Determine the (x, y) coordinate at the center of the cell enclosing the given text.  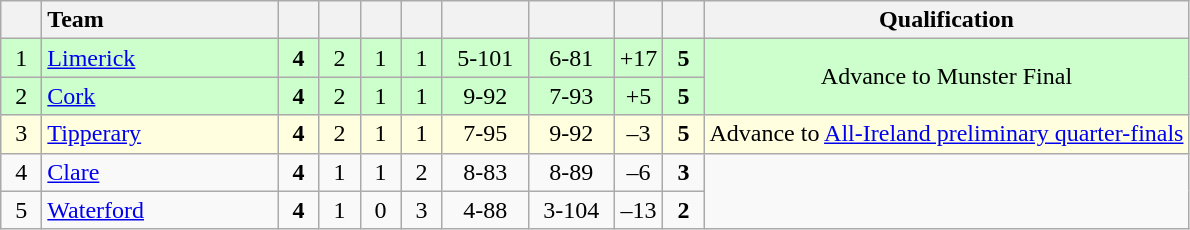
4-88 (485, 210)
Waterford (160, 210)
–3 (638, 134)
3-104 (571, 210)
7-95 (485, 134)
Advance to Munster Final (946, 77)
Cork (160, 96)
+5 (638, 96)
7-93 (571, 96)
5-101 (485, 58)
Limerick (160, 58)
8-83 (485, 172)
+17 (638, 58)
Qualification (946, 20)
8-89 (571, 172)
Team (160, 20)
Tipperary (160, 134)
6-81 (571, 58)
0 (380, 210)
Advance to All-Ireland preliminary quarter-finals (946, 134)
Clare (160, 172)
–13 (638, 210)
–6 (638, 172)
